Scan for the cell matching the given text and deliver its [x, y] coordinate at center. 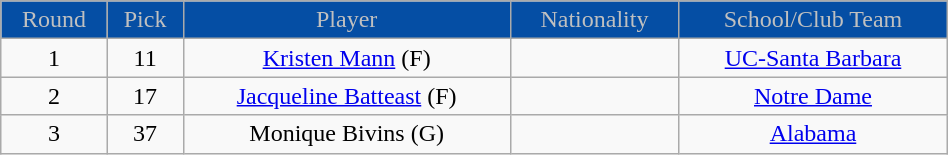
Kristen Mann (F) [346, 58]
Round [54, 20]
Pick [145, 20]
Player [346, 20]
Monique Bivins (G) [346, 134]
UC-Santa Barbara [814, 58]
17 [145, 96]
3 [54, 134]
1 [54, 58]
2 [54, 96]
School/Club Team [814, 20]
Nationality [594, 20]
Notre Dame [814, 96]
Jacqueline Batteast (F) [346, 96]
Alabama [814, 134]
11 [145, 58]
37 [145, 134]
